Pinpoint the cell where the given text exists, returning its [x, y] midpoint coordinate. 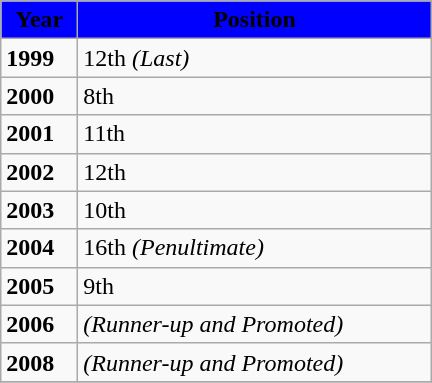
16th (Penultimate) [254, 248]
2003 [40, 210]
2004 [40, 248]
12th (Last) [254, 58]
11th [254, 134]
2001 [40, 134]
Year [40, 20]
2005 [40, 286]
12th [254, 172]
Position [254, 20]
2006 [40, 324]
10th [254, 210]
1999 [40, 58]
8th [254, 96]
9th [254, 286]
2008 [40, 362]
2000 [40, 96]
2002 [40, 172]
